For the text-containing cell, return its midpoint in (X, Y) coordinate format. 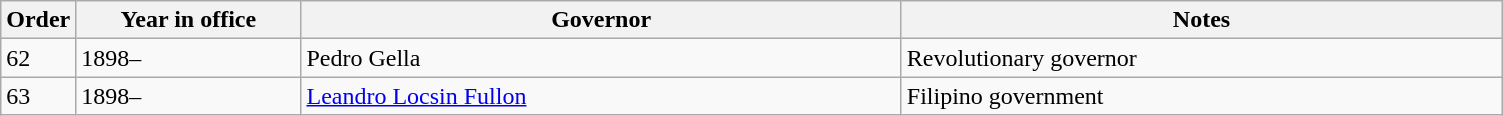
Notes (1201, 20)
Year in office (188, 20)
Leandro Locsin Fullon (601, 96)
Filipino government (1201, 96)
Governor (601, 20)
Revolutionary governor (1201, 58)
62 (38, 58)
Pedro Gella (601, 58)
63 (38, 96)
Order (38, 20)
